Return the (x, y) coordinate for the center point of the cell that contains the specified text.  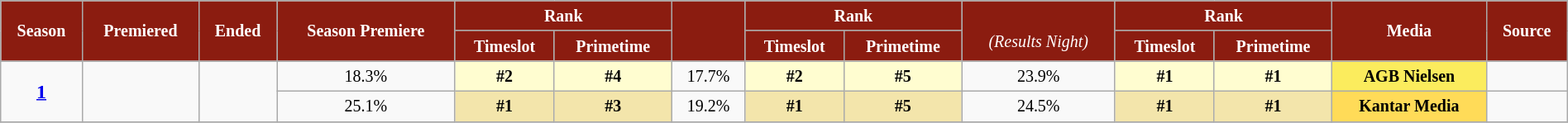
1 (41, 91)
Premiered (141, 31)
Kantar Media (1409, 106)
19.2% (708, 106)
AGB Nielsen (1409, 76)
#3 (613, 106)
24.5% (1039, 106)
Season (41, 31)
23.9% (1039, 76)
18.3% (366, 76)
Source (1527, 31)
25.1% (366, 106)
Media (1409, 31)
Ended (238, 31)
17.7% (708, 76)
Season Premiere (366, 31)
(Results Night) (1039, 31)
#4 (613, 76)
